Return the (x, y) coordinate for the center point of the cell that contains the specified text.  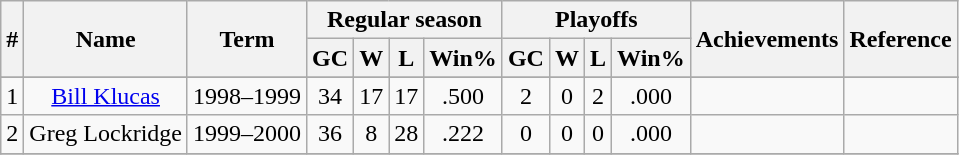
Reference (900, 39)
34 (330, 96)
.222 (464, 134)
1 (12, 96)
# (12, 39)
.500 (464, 96)
8 (372, 134)
Achievements (767, 39)
Playoffs (596, 20)
Regular season (405, 20)
1998–1999 (246, 96)
Term (246, 39)
Name (106, 39)
Bill Klucas (106, 96)
28 (406, 134)
1999–2000 (246, 134)
36 (330, 134)
Greg Lockridge (106, 134)
